Pinpoint the cell where the given text exists, returning its (x, y) midpoint coordinate. 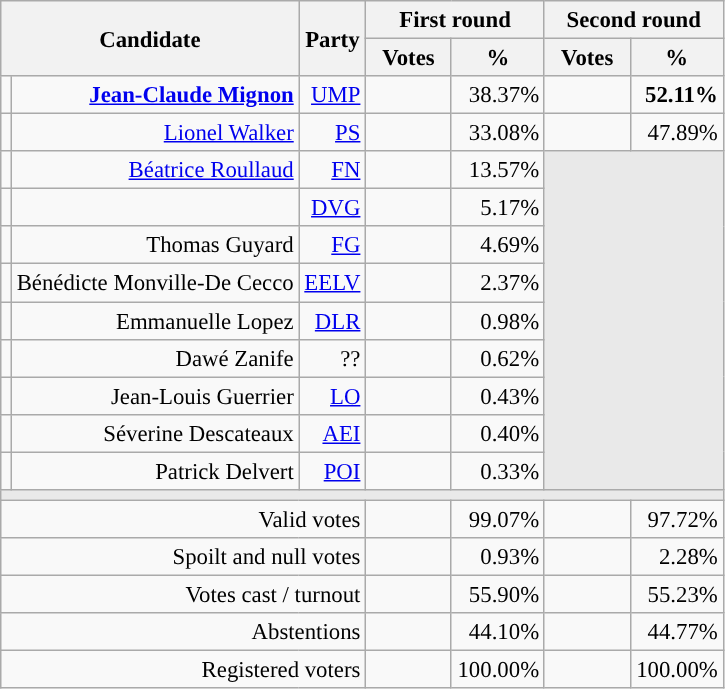
DLR (332, 321)
0.62% (498, 358)
Lionel Walker (155, 133)
2.37% (498, 283)
Abstentions (184, 632)
Candidate (150, 38)
55.90% (498, 594)
33.08% (498, 133)
52.11% (676, 95)
FG (332, 245)
Séverine Descateaux (155, 433)
PS (332, 133)
FN (332, 170)
Votes cast / turnout (184, 594)
Party (332, 38)
Emmanuelle Lopez (155, 321)
Registered voters (184, 670)
Jean-Claude Mignon (155, 95)
Thomas Guyard (155, 245)
Dawé Zanife (155, 358)
38.37% (498, 95)
2.28% (676, 557)
0.33% (498, 471)
47.89% (676, 133)
POI (332, 471)
LO (332, 396)
Bénédicte Monville-De Cecco (155, 283)
55.23% (676, 594)
4.69% (498, 245)
Béatrice Roullaud (155, 170)
0.93% (498, 557)
Valid votes (184, 519)
44.10% (498, 632)
Jean-Louis Guerrier (155, 396)
EELV (332, 283)
0.40% (498, 433)
AEI (332, 433)
DVG (332, 208)
99.07% (498, 519)
97.72% (676, 519)
Second round (634, 20)
?? (332, 358)
13.57% (498, 170)
0.43% (498, 396)
5.17% (498, 208)
UMP (332, 95)
Spoilt and null votes (184, 557)
44.77% (676, 632)
Patrick Delvert (155, 471)
0.98% (498, 321)
First round (456, 20)
